Extract the (X, Y) coordinate from the center of the cell holding the provided text.  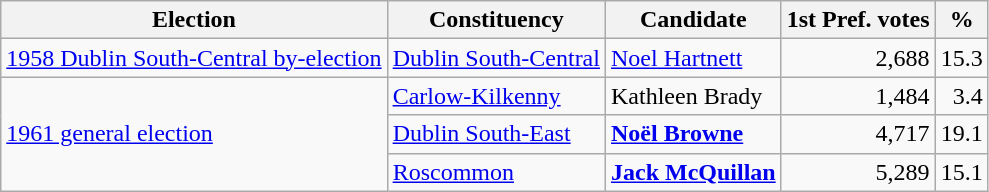
15.3 (962, 58)
Kathleen Brady (693, 96)
3.4 (962, 96)
5,289 (858, 172)
Noel Hartnett (693, 58)
Constituency (496, 20)
15.1 (962, 172)
4,717 (858, 134)
Dublin South-East (496, 134)
1st Pref. votes (858, 20)
1961 general election (194, 134)
Jack McQuillan (693, 172)
Carlow-Kilkenny (496, 96)
Election (194, 20)
2,688 (858, 58)
19.1 (962, 134)
Candidate (693, 20)
1,484 (858, 96)
Dublin South-Central (496, 58)
% (962, 20)
1958 Dublin South-Central by-election (194, 58)
Roscommon (496, 172)
Noël Browne (693, 134)
